Identify which cell holds the provided text, then report its (x, y) central coordinate. 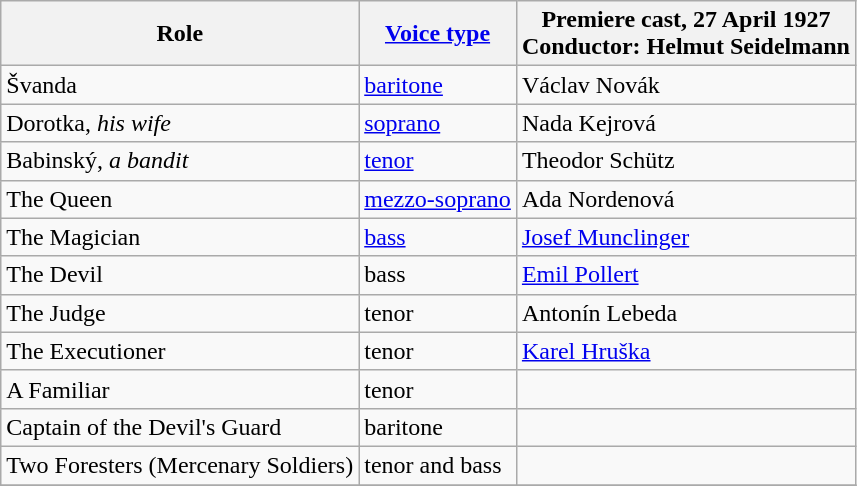
Premiere cast, 27 April 1927Conductor: Helmut Seidelmann (686, 34)
Karel Hruška (686, 351)
The Devil (180, 275)
Nada Kejrová (686, 123)
The Queen (180, 199)
A Familiar (180, 389)
Dorotka, his wife (180, 123)
Švanda (180, 85)
Two Foresters (Mercenary Soldiers) (180, 465)
Theodor Schütz (686, 161)
Voice type (438, 34)
Ada Nordenová (686, 199)
soprano (438, 123)
Role (180, 34)
The Magician (180, 237)
mezzo-soprano (438, 199)
Václav Novák (686, 85)
Emil Pollert (686, 275)
tenor and bass (438, 465)
Josef Munclinger (686, 237)
Babinský, a bandit (180, 161)
Antonín Lebeda (686, 313)
The Judge (180, 313)
The Executioner (180, 351)
Captain of the Devil's Guard (180, 427)
